From the cell containing the given text, extract its center point as (x, y) coordinate. 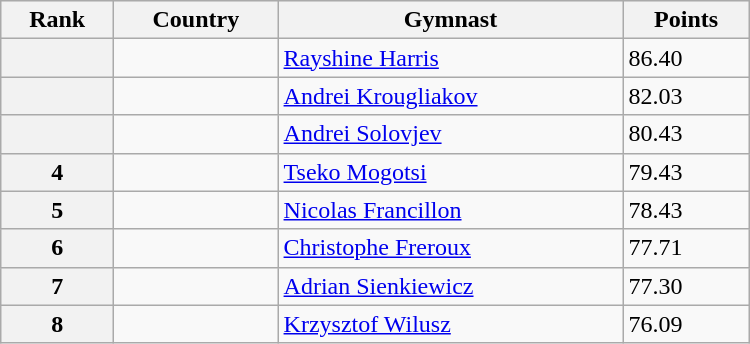
79.43 (686, 172)
Rayshine Harris (450, 58)
Krzysztof Wilusz (450, 324)
8 (58, 324)
77.30 (686, 286)
76.09 (686, 324)
86.40 (686, 58)
82.03 (686, 96)
7 (58, 286)
Gymnast (450, 20)
Country (196, 20)
5 (58, 210)
Rank (58, 20)
Christophe Freroux (450, 248)
Tseko Mogotsi (450, 172)
4 (58, 172)
Nicolas Francillon (450, 210)
78.43 (686, 210)
Adrian Sienkiewicz (450, 286)
77.71 (686, 248)
80.43 (686, 134)
Andrei Solovjev (450, 134)
Points (686, 20)
6 (58, 248)
Andrei Krougliakov (450, 96)
